Determine the [x, y] coordinate at the center of the cell enclosing the given text.  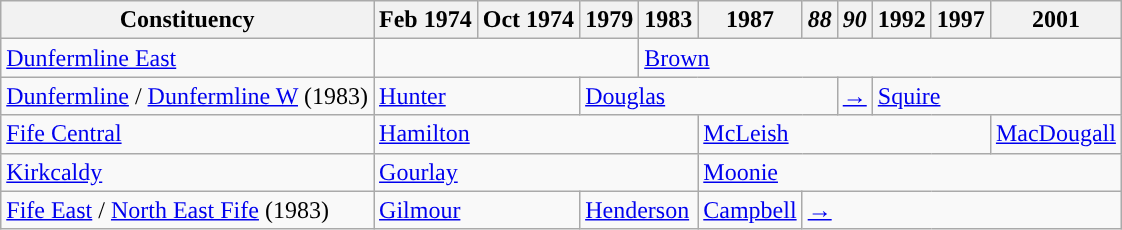
90 [854, 20]
Henderson [639, 210]
1992 [902, 20]
Campbell [750, 210]
Dunfermline East [188, 58]
Gilmour [477, 210]
Fife Central [188, 134]
MacDougall [1056, 134]
Gourlay [536, 172]
Oct 1974 [528, 20]
1983 [668, 20]
Fife East / North East Fife (1983) [188, 210]
Moonie [910, 172]
88 [820, 20]
Kirkcaldy [188, 172]
Constituency [188, 20]
1979 [610, 20]
McLeish [844, 134]
Douglas [709, 96]
2001 [1056, 20]
1997 [960, 20]
Hunter [477, 96]
Hamilton [536, 134]
Dunfermline / Dunfermline W (1983) [188, 96]
Feb 1974 [426, 20]
Squire [996, 96]
1987 [750, 20]
Brown [880, 58]
